Locate the cell with the specified text and output its (X, Y) center coordinate. 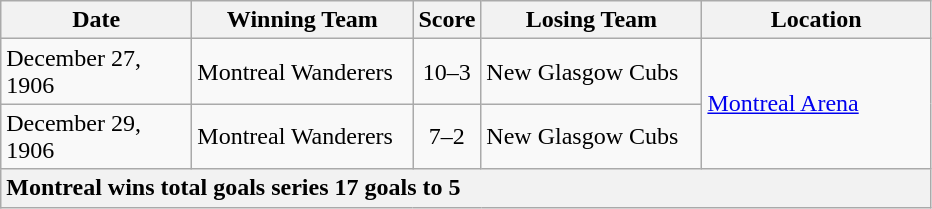
December 29, 1906 (96, 136)
Date (96, 20)
7–2 (447, 136)
10–3 (447, 72)
Winning Team (302, 20)
December 27, 1906 (96, 72)
Montreal wins total goals series 17 goals to 5 (466, 188)
Montreal Arena (816, 104)
Location (816, 20)
Losing Team (592, 20)
Score (447, 20)
